Detect which cell encompasses the target text, then output its (X, Y) center coordinate. 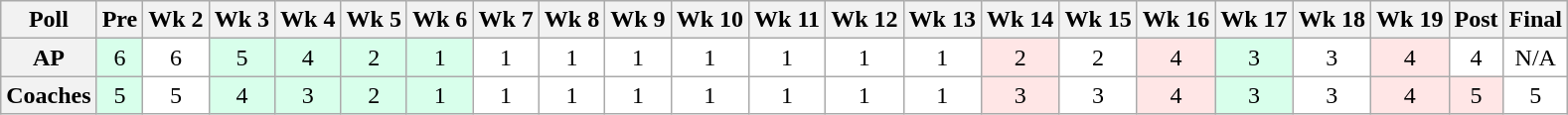
Post (1477, 20)
Wk 16 (1176, 20)
Wk 18 (1332, 20)
Wk 6 (439, 20)
Wk 9 (638, 20)
Pre (119, 20)
Wk 2 (176, 20)
Wk 19 (1410, 20)
AP (49, 57)
Wk 17 (1254, 20)
Wk 15 (1098, 20)
N/A (1535, 57)
Poll (49, 20)
Wk 14 (1019, 20)
Wk 13 (942, 20)
Wk 4 (308, 20)
Final (1535, 20)
Wk 8 (571, 20)
Wk 11 (787, 20)
Wk 7 (506, 20)
Wk 3 (241, 20)
Wk 12 (864, 20)
Wk 5 (374, 20)
Wk 10 (709, 20)
Coaches (49, 95)
